Determine the [x, y] coordinate at the center of the cell enclosing the given text.  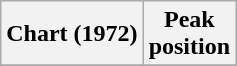
Chart (1972) [72, 34]
Peakposition [189, 34]
